Determine the (x, y) coordinate at the center of the cell enclosing the given text.  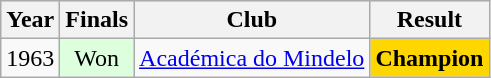
Result (430, 20)
Year (30, 20)
1963 (30, 58)
Champion (430, 58)
Académica do Mindelo (252, 58)
Club (252, 20)
Finals (97, 20)
Won (97, 58)
